Detect which cell encompasses the target text, then output its [x, y] center coordinate. 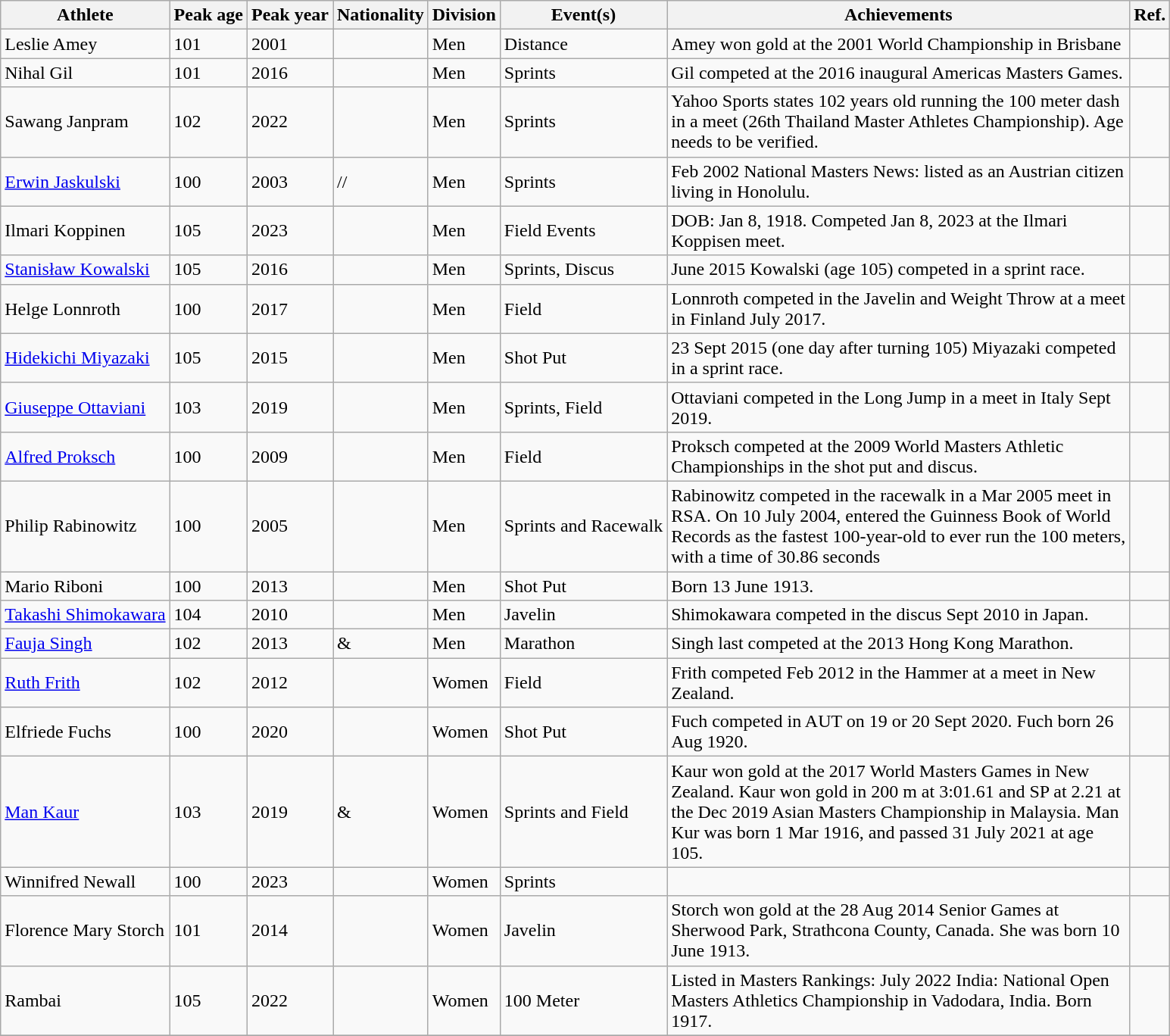
Rambai [85, 1000]
Florence Mary Storch [85, 931]
Achievements [898, 15]
Helge Lonnroth [85, 309]
Sprints, Field [583, 407]
2020 [289, 732]
23 Sept 2015 (one day after turning 105) Miyazaki competed in a sprint race. [898, 357]
Division [463, 15]
Shimokawara competed in the discus Sept 2010 in Japan. [898, 615]
Gil competed at the 2016 inaugural Americas Masters Games. [898, 73]
Sawang Janpram [85, 122]
2009 [289, 456]
// [381, 182]
2017 [289, 309]
Born 13 June 1913. [898, 585]
Event(s) [583, 15]
Lonnroth competed in the Javelin and Weight Throw at a meet in Finland July 2017. [898, 309]
Singh last competed at the 2013 Hong Kong Marathon. [898, 644]
Field Events [583, 230]
Leslie Amey [85, 44]
Nationality [381, 15]
Fuch competed in AUT on 19 or 20 Sept 2020. Fuch born 26 Aug 1920. [898, 732]
Amey won gold at the 2001 World Championship in Brisbane [898, 44]
2014 [289, 931]
Distance [583, 44]
Man Kaur [85, 812]
Feb 2002 National Masters News: listed as an Austrian citizen living in Honolulu. [898, 182]
Sprints and Field [583, 812]
Hidekichi Miyazaki [85, 357]
Elfriede Fuchs [85, 732]
Nihal Gil [85, 73]
Alfred Proksch [85, 456]
Storch won gold at the 28 Aug 2014 Senior Games at Sherwood Park, Strathcona County, Canada. She was born 10 June 1913. [898, 931]
Listed in Masters Rankings: July 2022 India: National Open Masters Athletics Championship in Vadodara, India. Born 1917. [898, 1000]
2010 [289, 615]
Ottaviani competed in the Long Jump in a meet in Italy Sept 2019. [898, 407]
Winnifred Newall [85, 882]
100 Meter [583, 1000]
Stanisław Kowalski [85, 270]
Ilmari Koppinen [85, 230]
Sprints, Discus [583, 270]
2003 [289, 182]
2012 [289, 683]
Sprints and Racewalk [583, 526]
Ref. [1150, 15]
Proksch competed at the 2009 World Masters Athletic Championships in the shot put and discus. [898, 456]
Ruth Frith [85, 683]
104 [208, 615]
Frith competed Feb 2012 in the Hammer at a meet in New Zealand. [898, 683]
Peak year [289, 15]
Takashi Shimokawara [85, 615]
Marathon [583, 644]
Fauja Singh [85, 644]
Mario Riboni [85, 585]
2015 [289, 357]
Yahoo Sports states 102 years old running the 100 meter dash in a meet (26th Thailand Master Athletes Championship). Age needs to be verified. [898, 122]
2001 [289, 44]
Peak age [208, 15]
Erwin Jaskulski [85, 182]
June 2015 Kowalski (age 105) competed in a sprint race. [898, 270]
Philip Rabinowitz [85, 526]
Giuseppe Ottaviani [85, 407]
Athlete [85, 15]
2005 [289, 526]
DOB: Jan 8, 1918. Competed Jan 8, 2023 at the Ilmari Koppisen meet. [898, 230]
